Determine the (X, Y) coordinate at the center of the cell enclosing the given text.  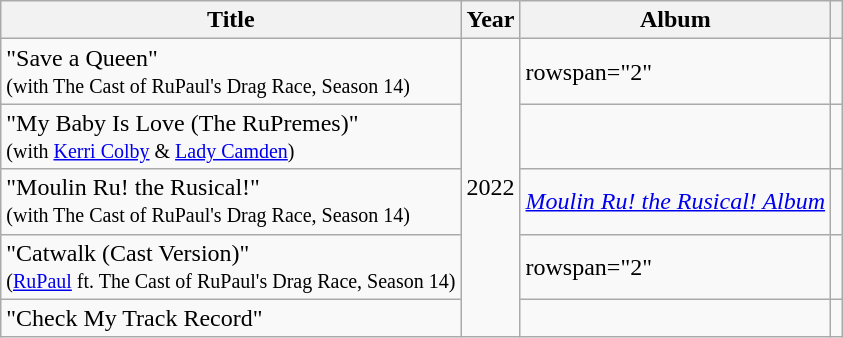
"Save a Queen"(with The Cast of RuPaul's Drag Race, Season 14) (231, 72)
"Check My Track Record" (231, 318)
2022 (490, 188)
Title (231, 20)
"My Baby Is Love (The RuPremes)"(with Kerri Colby & Lady Camden) (231, 136)
Moulin Ru! the Rusical! Album (676, 202)
"Catwalk (Cast Version)"(RuPaul ft. The Cast of RuPaul's Drag Race, Season 14) (231, 266)
"Moulin Ru! the Rusical!"(with The Cast of RuPaul's Drag Race, Season 14) (231, 202)
Year (490, 20)
Album (676, 20)
